For the text-containing cell, return its midpoint in (x, y) coordinate format. 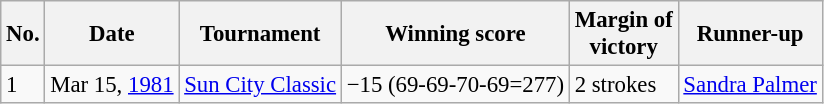
Margin ofvictory (624, 34)
1 (23, 85)
2 strokes (624, 85)
No. (23, 34)
Winning score (455, 34)
Date (112, 34)
Runner-up (750, 34)
−15 (69-69-70-69=277) (455, 85)
Sun City Classic (260, 85)
Tournament (260, 34)
Sandra Palmer (750, 85)
Mar 15, 1981 (112, 85)
